Pinpoint the cell where the given text exists, returning its (x, y) midpoint coordinate. 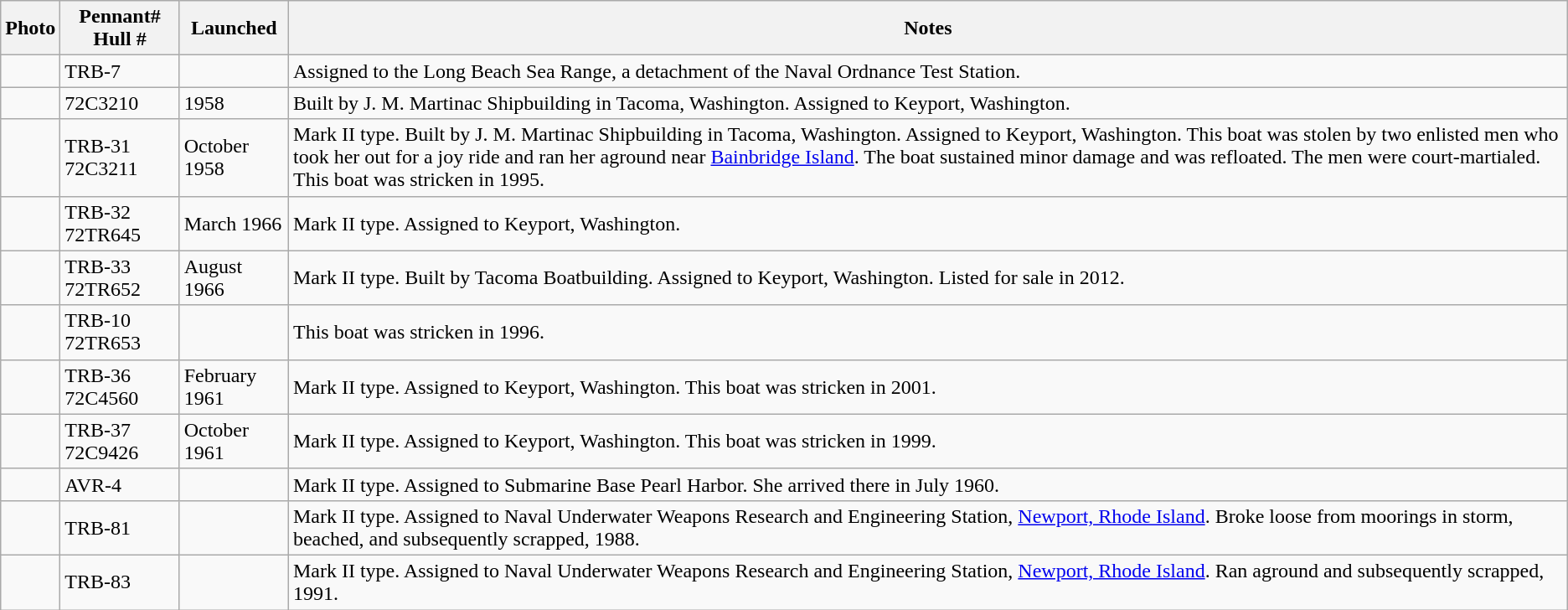
Photo (30, 28)
1958 (234, 103)
TRB-7 (120, 71)
Assigned to the Long Beach Sea Range, a detachment of the Naval Ordnance Test Station. (928, 71)
Notes (928, 28)
This boat was stricken in 1996. (928, 332)
TRB-1072TR653 (120, 332)
TRB-32 72TR645 (120, 223)
TRB-33 72TR652 (120, 278)
AVR-4 (120, 484)
Mark II type. Built by Tacoma Boatbuilding. Assigned to Keyport, Washington. Listed for sale in 2012. (928, 278)
Launched (234, 28)
TRB-36 72C4560 (120, 387)
Mark II type. Assigned to Submarine Base Pearl Harbor. She arrived there in July 1960. (928, 484)
TRB-37 72C9426 (120, 441)
TRB-83 (120, 582)
Mark II type. Assigned to Keyport, Washington. (928, 223)
October 1958 (234, 158)
March 1966 (234, 223)
72C3210 (120, 103)
Pennant#Hull # (120, 28)
August 1966 (234, 278)
Built by J. M. Martinac Shipbuilding in Tacoma, Washington. Assigned to Keyport, Washington. (928, 103)
Mark II type. Assigned to Keyport, Washington. This boat was stricken in 1999. (928, 441)
Mark II type. Assigned to Keyport, Washington. This boat was stricken in 2001. (928, 387)
TRB-31 72C3211 (120, 158)
TRB-81 (120, 528)
October 1961 (234, 441)
February 1961 (234, 387)
